Extract the (X, Y) coordinate from the center of the cell holding the provided text.  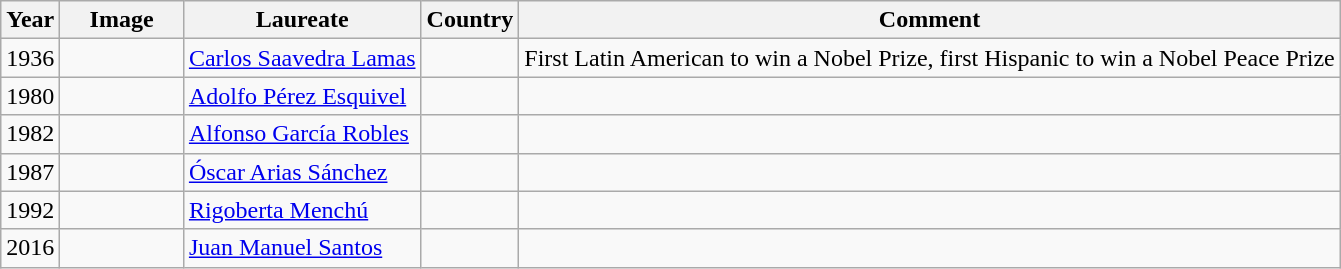
Juan Manuel Santos (302, 248)
Country (470, 20)
Alfonso García Robles (302, 134)
First Latin American to win a Nobel Prize, first Hispanic to win a Nobel Peace Prize (930, 58)
2016 (30, 248)
Rigoberta Menchú (302, 210)
Comment (930, 20)
Laureate (302, 20)
Adolfo Pérez Esquivel (302, 96)
Image (122, 20)
Óscar Arias Sánchez (302, 172)
1992 (30, 210)
Carlos Saavedra Lamas (302, 58)
1936 (30, 58)
1980 (30, 96)
Year (30, 20)
1987 (30, 172)
1982 (30, 134)
